Scan for the cell matching the given text and deliver its [X, Y] coordinate at center. 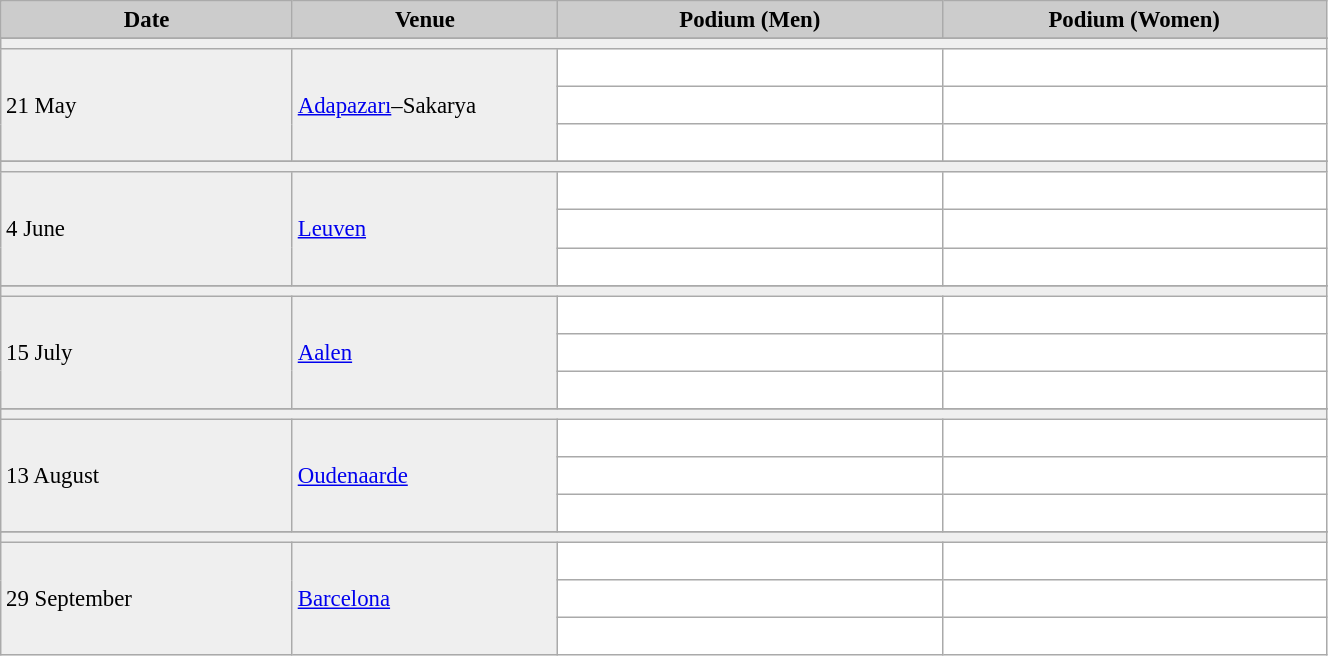
Podium (Women) [1134, 20]
29 September [147, 600]
4 June [147, 228]
13 August [147, 476]
Leuven [424, 228]
Date [147, 20]
Podium (Men) [750, 20]
21 May [147, 106]
Aalen [424, 352]
Barcelona [424, 600]
Adapazarı–Sakarya [424, 106]
Venue [424, 20]
15 July [147, 352]
Oudenaarde [424, 476]
